Identify which cell holds the provided text, then report its (X, Y) central coordinate. 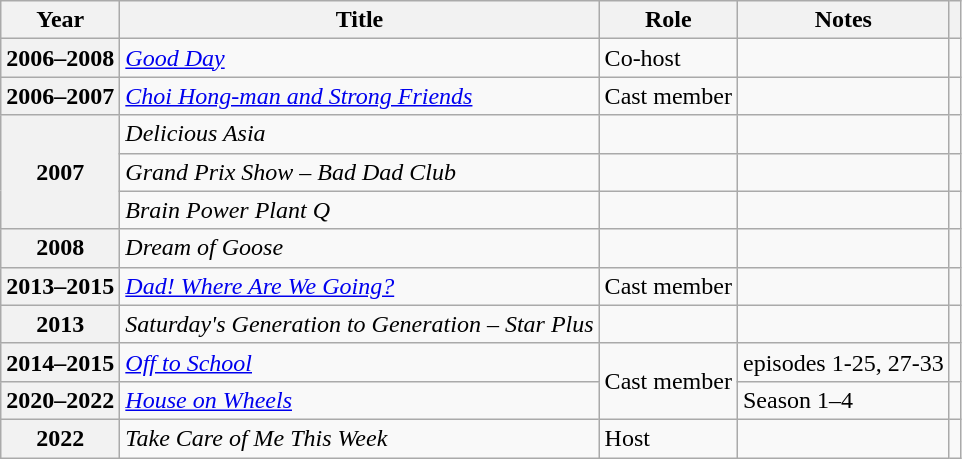
Title (360, 20)
Good Day (360, 58)
2020–2022 (60, 400)
2013–2015 (60, 286)
Saturday's Generation to Generation – Star Plus (360, 324)
2013 (60, 324)
2008 (60, 248)
Dad! Where Are We Going? (360, 286)
Choi Hong-man and Strong Friends (360, 96)
2022 (60, 438)
Co-host (668, 58)
Notes (843, 20)
Season 1–4 (843, 400)
Dream of Goose (360, 248)
2006–2007 (60, 96)
2007 (60, 172)
Delicious Asia (360, 134)
Year (60, 20)
Brain Power Plant Q (360, 210)
Take Care of Me This Week (360, 438)
Off to School (360, 362)
House on Wheels (360, 400)
Role (668, 20)
2006–2008 (60, 58)
Grand Prix Show – Bad Dad Club (360, 172)
episodes 1-25, 27-33 (843, 362)
Host (668, 438)
2014–2015 (60, 362)
